Find where the given text appears and provide that cell's center as (x, y) coordinate. 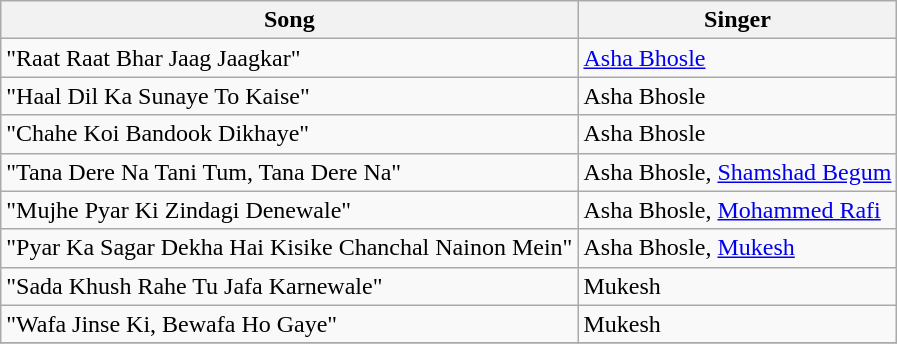
"Tana Dere Na Tani Tum, Tana Dere Na" (290, 172)
"Chahe Koi Bandook Dikhaye" (290, 134)
Singer (738, 20)
Asha Bhosle, Shamshad Begum (738, 172)
"Pyar Ka Sagar Dekha Hai Kisike Chanchal Nainon Mein" (290, 248)
"Haal Dil Ka Sunaye To Kaise" (290, 96)
Song (290, 20)
"Mujhe Pyar Ki Zindagi Denewale" (290, 210)
"Wafa Jinse Ki, Bewafa Ho Gaye" (290, 324)
Asha Bhosle, Mohammed Rafi (738, 210)
"Sada Khush Rahe Tu Jafa Karnewale" (290, 286)
Asha Bhosle, Mukesh (738, 248)
"Raat Raat Bhar Jaag Jaagkar" (290, 58)
